Return the (X, Y) coordinate for the center point of the cell that contains the specified text.  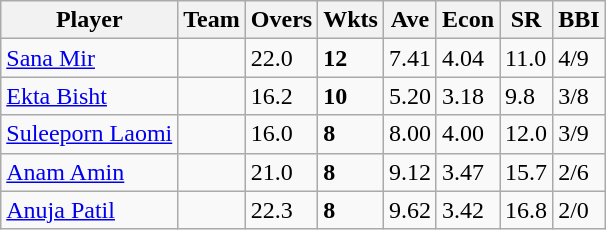
22.3 (281, 210)
15.7 (526, 172)
12.0 (526, 134)
22.0 (281, 58)
9.62 (410, 210)
16.8 (526, 210)
3.42 (468, 210)
9.8 (526, 96)
BBI (579, 20)
Anuja Patil (90, 210)
Team (212, 20)
Wkts (351, 20)
Anam Amin (90, 172)
7.41 (410, 58)
Sana Mir (90, 58)
Suleeporn Laomi (90, 134)
12 (351, 58)
5.20 (410, 96)
3.18 (468, 96)
Ekta Bisht (90, 96)
16.0 (281, 134)
4.04 (468, 58)
Econ (468, 20)
3.47 (468, 172)
Overs (281, 20)
8.00 (410, 134)
3/9 (579, 134)
2/6 (579, 172)
16.2 (281, 96)
3/8 (579, 96)
4.00 (468, 134)
9.12 (410, 172)
2/0 (579, 210)
21.0 (281, 172)
Ave (410, 20)
10 (351, 96)
SR (526, 20)
Player (90, 20)
11.0 (526, 58)
4/9 (579, 58)
